For the text-containing cell, return its midpoint in [X, Y] coordinate format. 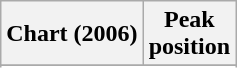
Chart (2006) [72, 34]
Peakposition [189, 34]
